From the cell containing the given text, extract its center point as [X, Y] coordinate. 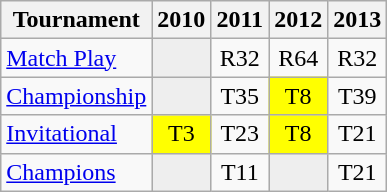
2010 [182, 20]
Championship [76, 96]
R64 [298, 58]
2012 [298, 20]
Tournament [76, 20]
T23 [240, 134]
2013 [358, 20]
Invitational [76, 134]
Match Play [76, 58]
Champions [76, 172]
T11 [240, 172]
T35 [240, 96]
T3 [182, 134]
T39 [358, 96]
2011 [240, 20]
